Extract the (x, y) coordinate from the center of the cell holding the provided text.  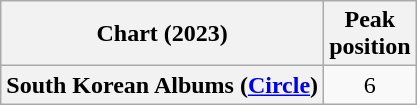
6 (370, 85)
South Korean Albums (Circle) (162, 85)
Peakposition (370, 34)
Chart (2023) (162, 34)
